Capture the cell that displays the provided text and extract its [x, y] central coordinate. 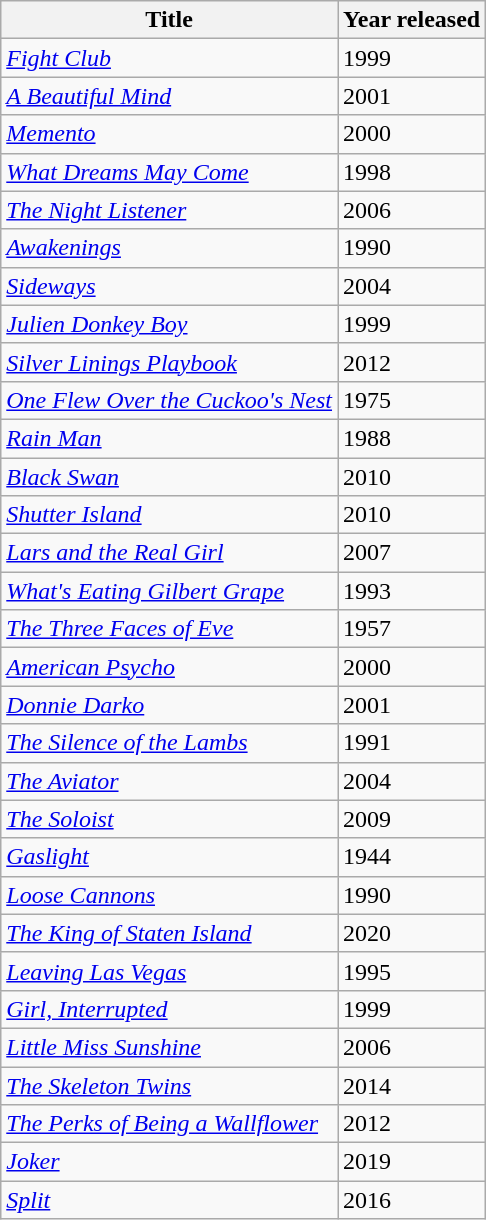
Black Swan [170, 477]
Memento [170, 134]
The Three Faces of Eve [170, 629]
The Perks of Being a Wallflower [170, 1124]
Sideways [170, 286]
Gaslight [170, 857]
1988 [412, 438]
Fight Club [170, 58]
Joker [170, 1162]
Silver Linings Playbook [170, 362]
One Flew Over the Cuckoo's Nest [170, 400]
Rain Man [170, 438]
Shutter Island [170, 515]
Year released [412, 20]
Lars and the Real Girl [170, 553]
2007 [412, 553]
Girl, Interrupted [170, 1009]
1995 [412, 971]
Title [170, 20]
1998 [412, 172]
What's Eating Gilbert Grape [170, 591]
The Aviator [170, 781]
1991 [412, 743]
Loose Cannons [170, 895]
Split [170, 1200]
1944 [412, 857]
1975 [412, 400]
2009 [412, 819]
2020 [412, 933]
Little Miss Sunshine [170, 1047]
The Soloist [170, 819]
1993 [412, 591]
2014 [412, 1085]
Donnie Darko [170, 705]
What Dreams May Come [170, 172]
2019 [412, 1162]
A Beautiful Mind [170, 96]
The Night Listener [170, 210]
Julien Donkey Boy [170, 324]
Leaving Las Vegas [170, 971]
The Skeleton Twins [170, 1085]
2016 [412, 1200]
Awakenings [170, 248]
1957 [412, 629]
The King of Staten Island [170, 933]
The Silence of the Lambs [170, 743]
American Psycho [170, 667]
